Find where the given text appears and provide that cell's center as (x, y) coordinate. 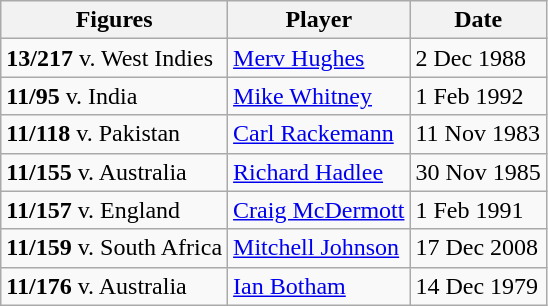
Ian Botham (319, 286)
11/118 v. Pakistan (114, 134)
Carl Rackemann (319, 134)
11/155 v. Australia (114, 172)
17 Dec 2008 (478, 248)
11 Nov 1983 (478, 134)
11/159 v. South Africa (114, 248)
2 Dec 1988 (478, 58)
11/176 v. Australia (114, 286)
Mitchell Johnson (319, 248)
1 Feb 1991 (478, 210)
1 Feb 1992 (478, 96)
13/217 v. West Indies (114, 58)
11/95 v. India (114, 96)
Date (478, 20)
Richard Hadlee (319, 172)
Mike Whitney (319, 96)
Player (319, 20)
Craig McDermott (319, 210)
Merv Hughes (319, 58)
11/157 v. England (114, 210)
30 Nov 1985 (478, 172)
Figures (114, 20)
14 Dec 1979 (478, 286)
